Determine the (x, y) coordinate at the center of the cell enclosing the given text.  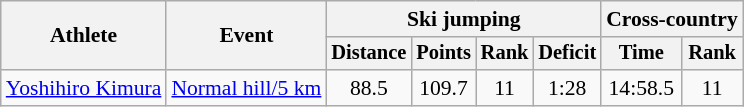
14:58.5 (641, 88)
Normal hill/5 km (246, 88)
Cross-country (672, 19)
Points (443, 54)
Athlete (84, 36)
Distance (368, 54)
Yoshihiro Kimura (84, 88)
109.7 (443, 88)
Deficit (567, 54)
Event (246, 36)
Time (641, 54)
1:28 (567, 88)
Ski jumping (464, 19)
88.5 (368, 88)
